Locate the cell with the specified text and output its [X, Y] center coordinate. 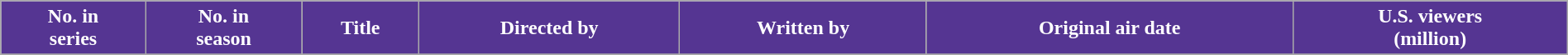
Title [361, 28]
No. inseason [223, 28]
Written by [804, 28]
U.S. viewers(million) [1430, 28]
Directed by [549, 28]
Original air date [1110, 28]
No. inseries [74, 28]
